Provide the (x, y) coordinate of the cell's center where the given text is located.  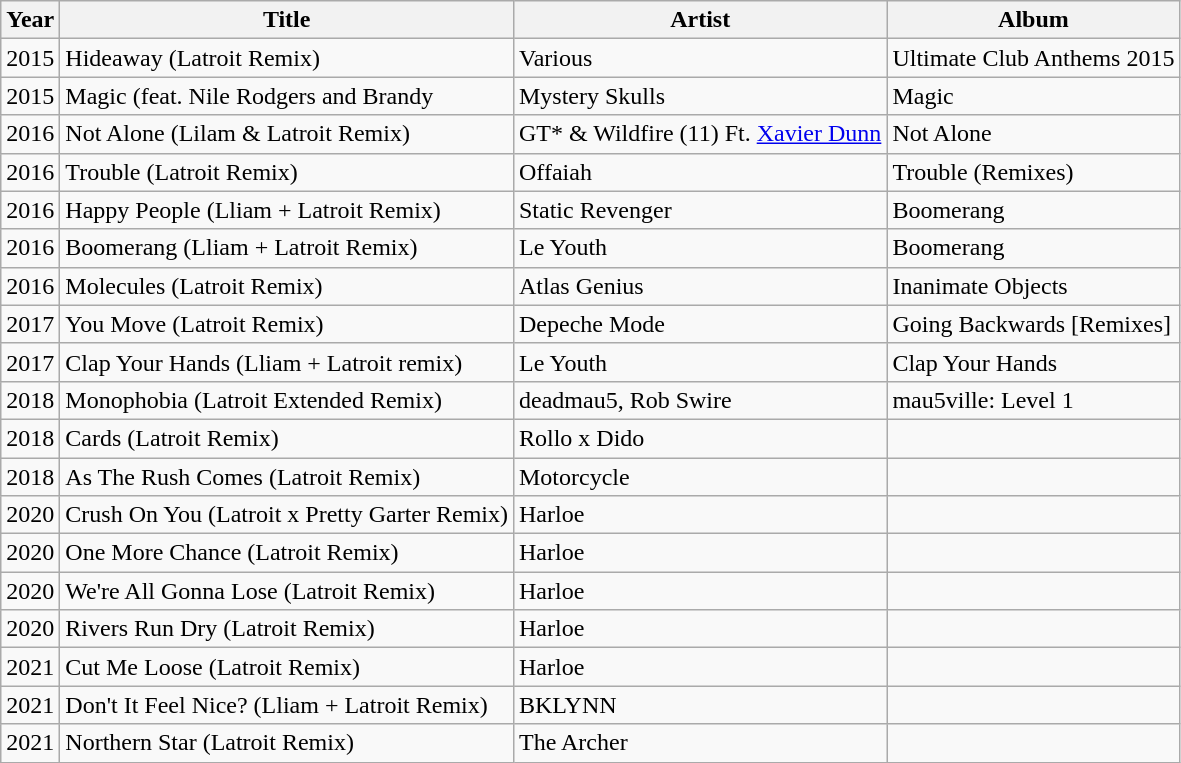
Clap Your Hands (Lliam + Latroit remix) (287, 362)
Various (700, 58)
Artist (700, 20)
Don't It Feel Nice? (Lliam + Latroit Remix) (287, 705)
Title (287, 20)
Magic (1034, 96)
As The Rush Comes (Latroit Remix) (287, 477)
Northern Star (Latroit Remix) (287, 743)
Molecules (Latroit Remix) (287, 286)
Inanimate Objects (1034, 286)
GT* & Wildfire (11) Ft. Xavier Dunn (700, 134)
Hideaway (Latroit Remix) (287, 58)
Cut Me Loose (Latroit Remix) (287, 667)
The Archer (700, 743)
deadmau5, Rob Swire (700, 400)
Depeche Mode (700, 324)
Motorcycle (700, 477)
Rollo x Dido (700, 438)
You Move (Latroit Remix) (287, 324)
Trouble (Latroit Remix) (287, 172)
Going Backwards [Remixes] (1034, 324)
Boomerang (Lliam + Latroit Remix) (287, 248)
Mystery Skulls (700, 96)
Not Alone (1034, 134)
Crush On You (Latroit x Pretty Garter Remix) (287, 515)
Not Alone (Lilam & Latroit Remix) (287, 134)
Year (30, 20)
Ultimate Club Anthems 2015 (1034, 58)
BKLYNN (700, 705)
Happy People (Lliam + Latroit Remix) (287, 210)
Magic (feat. Nile Rodgers and Brandy (287, 96)
Monophobia (Latroit Extended Remix) (287, 400)
Trouble (Remixes) (1034, 172)
Offaiah (700, 172)
We're All Gonna Lose (Latroit Remix) (287, 591)
Cards (Latroit Remix) (287, 438)
Album (1034, 20)
Rivers Run Dry (Latroit Remix) (287, 629)
Static Revenger (700, 210)
Clap Your Hands (1034, 362)
mau5ville: Level 1 (1034, 400)
One More Chance (Latroit Remix) (287, 553)
Atlas Genius (700, 286)
